Identify which cell holds the provided text, then report its [x, y] central coordinate. 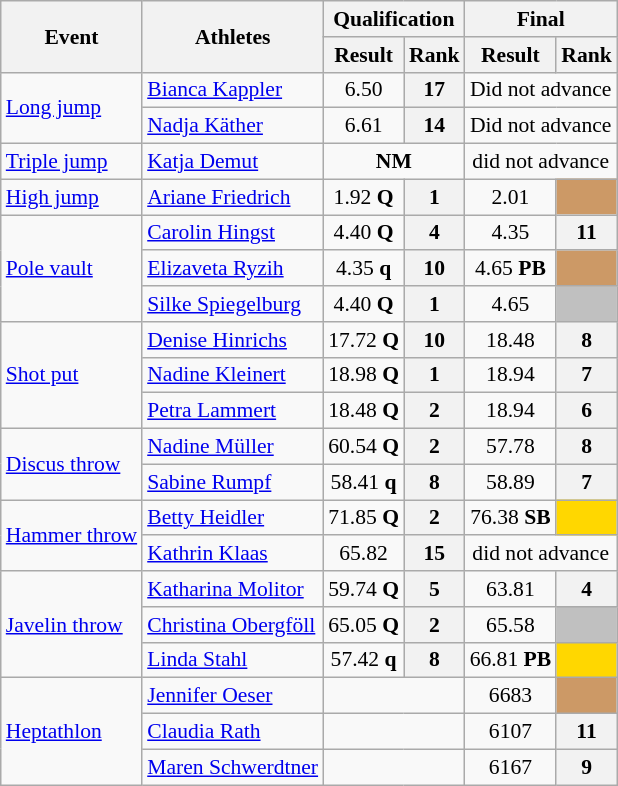
76.38 SB [511, 518]
66.81 PB [511, 660]
Katharina Molitor [232, 589]
Nadja Käther [232, 126]
Javelin throw [72, 624]
2.01 [511, 197]
6.50 [364, 90]
17.72 Q [364, 340]
17 [434, 90]
Elizaveta Ryzih [232, 269]
Pole vault [72, 268]
Nadine Müller [232, 447]
Silke Spiegelburg [232, 304]
14 [434, 126]
Qualification [394, 19]
65.82 [364, 554]
Carolin Hingst [232, 233]
63.81 [511, 589]
71.85 Q [364, 518]
6167 [511, 767]
6 [586, 411]
58.41 q [364, 482]
5 [434, 589]
Christina Obergföll [232, 625]
Sabine Rumpf [232, 482]
65.05 Q [364, 625]
6683 [511, 696]
9 [586, 767]
Nadine Kleinert [232, 375]
58.89 [511, 482]
6.61 [364, 126]
Long jump [72, 108]
Katja Demut [232, 162]
18.98 Q [364, 375]
15 [434, 554]
65.58 [511, 625]
4.65 PB [511, 269]
4.35 [511, 233]
Shot put [72, 376]
Maren Schwerdtner [232, 767]
Petra Lammert [232, 411]
Claudia Rath [232, 732]
Hammer throw [72, 536]
Final [541, 19]
Betty Heidler [232, 518]
Linda Stahl [232, 660]
Kathrin Klaas [232, 554]
1.92 Q [364, 197]
Heptathlon [72, 732]
18.48 [511, 340]
Triple jump [72, 162]
4.35 q [364, 269]
57.42 q [364, 660]
Discus throw [72, 464]
Ariane Friedrich [232, 197]
4.65 [511, 304]
Jennifer Oeser [232, 696]
Denise Hinrichs [232, 340]
18.48 Q [364, 411]
60.54 Q [364, 447]
NM [394, 162]
59.74 Q [364, 589]
57.78 [511, 447]
Event [72, 36]
Bianca Kappler [232, 90]
High jump [72, 197]
Athletes [232, 36]
6107 [511, 732]
